Pinpoint the cell where the given text exists, returning its (x, y) midpoint coordinate. 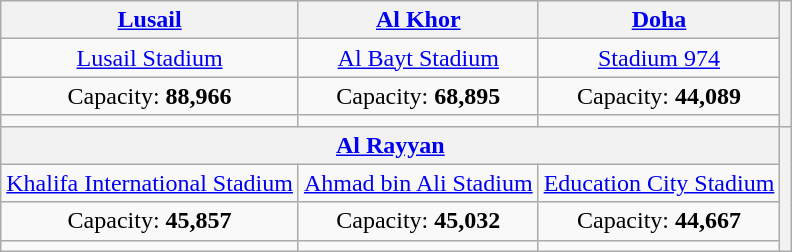
Education City Stadium (659, 183)
Capacity: 68,895 (418, 96)
Capacity: 88,966 (150, 96)
Al Bayt Stadium (418, 58)
Capacity: 45,857 (150, 221)
Doha (659, 20)
Capacity: 44,667 (659, 221)
Lusail (150, 20)
Capacity: 44,089 (659, 96)
Al Khor (418, 20)
Khalifa International Stadium (150, 183)
Ahmad bin Ali Stadium (418, 183)
Al Rayyan (390, 145)
Capacity: 45,032 (418, 221)
Lusail Stadium (150, 58)
Stadium 974 (659, 58)
